Find where the given text appears and provide that cell's center as [X, Y] coordinate. 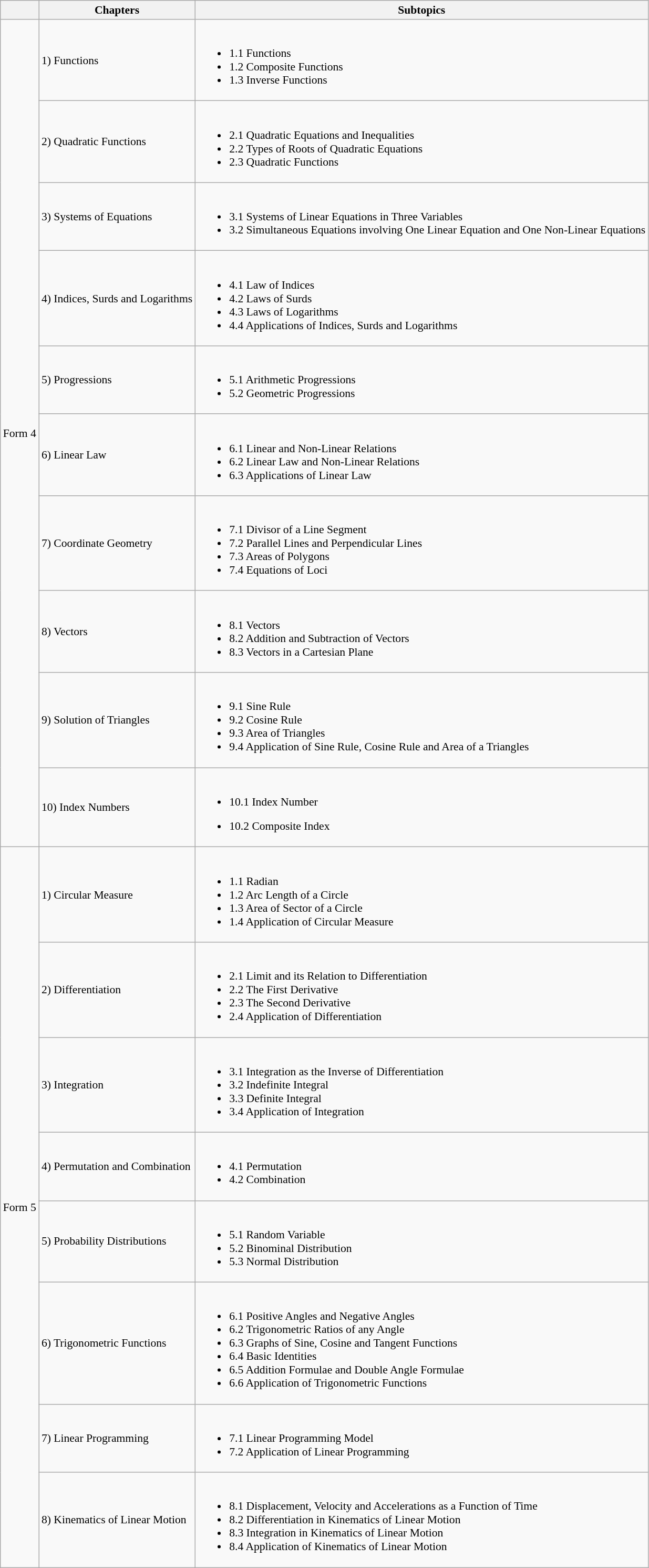
10) Index Numbers [117, 808]
4.1 Law of Indices4.2 Laws of Surds4.3 Laws of Logarithms4.4 Applications of Indices, Surds and Logarithms [421, 299]
1.1 Functions1.2 Composite Functions1.3 Inverse Functions [421, 60]
Form 4 [20, 433]
6) Linear Law [117, 455]
Chapters [117, 10]
6.1 Linear and Non-Linear Relations6.2 Linear Law and Non-Linear Relations6.3 Applications of Linear Law [421, 455]
5) Progressions [117, 380]
4) Permutation and Combination [117, 1167]
5) Probability Distributions [117, 1242]
7.1 Linear Programming Model7.2 Application of Linear Programming [421, 1439]
1) Functions [117, 60]
3) Systems of Equations [117, 217]
7.1 Divisor of a Line Segment7.2 Parallel Lines and Perpendicular Lines7.3 Areas of Polygons7.4 Equations of Loci [421, 544]
5.1 Random Variable5.2 Binominal Distribution5.3 Normal Distribution [421, 1242]
8.1 Vectors8.2 Addition and Subtraction of Vectors8.3 Vectors in a Cartesian Plane [421, 632]
10.1 Index Number10.2 Composite Index [421, 808]
3.1 Systems of Linear Equations in Three Variables3.2 Simultaneous Equations involving One Linear Equation and One Non-Linear Equations [421, 217]
6) Trigonometric Functions [117, 1343]
2.1 Quadratic Equations and Inequalities2.2 Types of Roots of Quadratic Equations2.3 Quadratic Functions [421, 142]
2) Differentiation [117, 990]
3) Integration [117, 1085]
7) Coordinate Geometry [117, 544]
2.1 Limit and its Relation to Differentiation2.2 The First Derivative2.3 The Second Derivative2.4 Application of Differentiation [421, 990]
9) Solution of Triangles [117, 720]
1.1 Radian1.2 Arc Length of a Circle1.3 Area of Sector of a Circle1.4 Application of Circular Measure [421, 895]
3.1 Integration as the Inverse of Differentiation3.2 Indefinite Integral3.3 Definite Integral3.4 Application of Integration [421, 1085]
8) Kinematics of Linear Motion [117, 1520]
Subtopics [421, 10]
4.1 Permutation4.2 Combination [421, 1167]
5.1 Arithmetic Progressions5.2 Geometric Progressions [421, 380]
1) Circular Measure [117, 895]
7) Linear Programming [117, 1439]
9.1 Sine Rule9.2 Cosine Rule9.3 Area of Triangles9.4 Application of Sine Rule, Cosine Rule and Area of a Triangles [421, 720]
Form 5 [20, 1207]
2) Quadratic Functions [117, 142]
8) Vectors [117, 632]
4) Indices, Surds and Logarithms [117, 299]
